Determine the (x, y) coordinate at the center of the cell enclosing the given text.  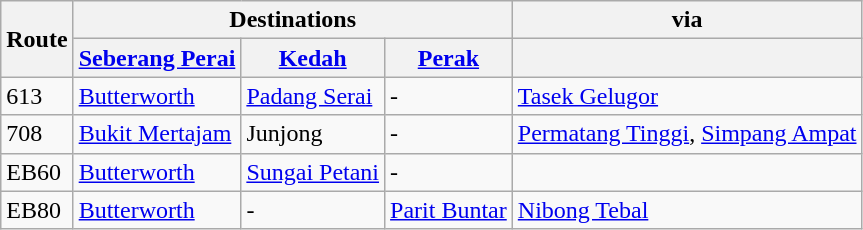
Permatang Tinggi, Simpang Ampat (687, 134)
Bukit Mertajam (157, 134)
Destinations (292, 20)
Tasek Gelugor (687, 96)
Seberang Perai (157, 58)
613 (37, 96)
Parit Buntar (449, 210)
Perak (449, 58)
EB60 (37, 172)
Junjong (313, 134)
Route (37, 39)
Kedah (313, 58)
Nibong Tebal (687, 210)
EB80 (37, 210)
708 (37, 134)
via (687, 20)
Sungai Petani (313, 172)
Padang Serai (313, 96)
